Find where the given text appears and provide that cell's center as (X, Y) coordinate. 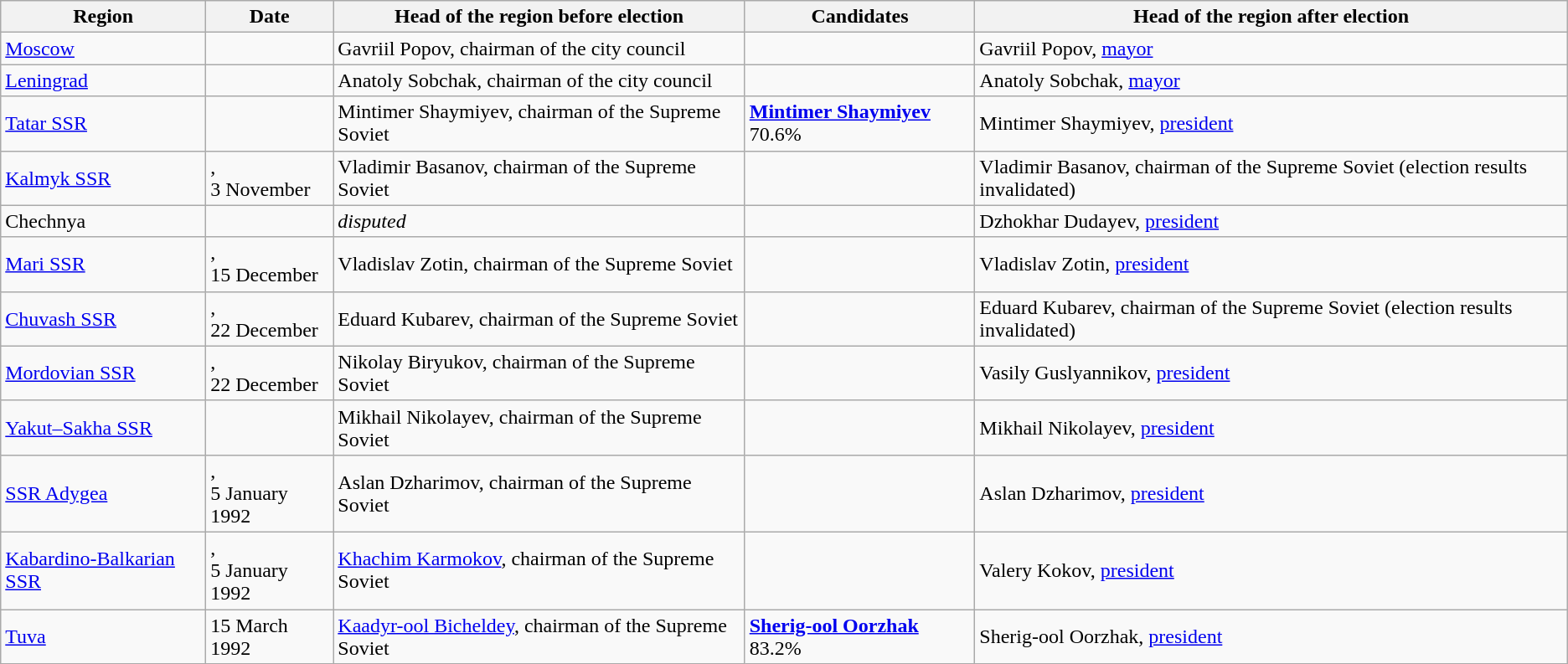
Vladimir Basanov, chairman of the Supreme Soviet (539, 178)
Eduard Kubarev, chairman of the Supreme Soviet (539, 318)
disputed (539, 221)
Vladislav Zotin, president (1271, 265)
Vladimir Basanov, chairman of the Supreme Soviet (election results invalidated) (1271, 178)
Tuva (104, 636)
Dzhokhar Dudayev, president (1271, 221)
Mordovian SSR (104, 373)
Mikhail Nikolayev, chairman of the Supreme Soviet (539, 427)
Kalmyk SSR (104, 178)
Leningrad (104, 80)
Mintimer Shaymiyev 70.6% (859, 124)
Khachim Karmokov, chairman of the Supreme Soviet (539, 570)
Eduard Kubarev, chairman of the Supreme Soviet (election results invalidated) (1271, 318)
Anatoly Sobchak, chairman of the city council (539, 80)
Sherig-ool Oorzhak 83.2% (859, 636)
Mari SSR (104, 265)
Anatoly Sobchak, mayor (1271, 80)
Aslan Dzharimov, president (1271, 493)
SSR Adygea (104, 493)
Vladislav Zotin, chairman of the Supreme Soviet (539, 265)
Tatar SSR (104, 124)
Valery Kokov, president (1271, 570)
Gavriil Popov, mayor (1271, 49)
Date (270, 17)
Kaadyr-ool Bicheldey, chairman of the Supreme Soviet (539, 636)
Vasily Guslyannikov, president (1271, 373)
Mintimer Shaymiyev, president (1271, 124)
15 March 1992 (270, 636)
Nikolay Biryukov, chairman of the Supreme Soviet (539, 373)
,15 December (270, 265)
Head of the region before election (539, 17)
Mintimer Shaymiyev, chairman of the Supreme Soviet (539, 124)
Mikhail Nikolayev, president (1271, 427)
Gavriil Popov, chairman of the city council (539, 49)
Aslan Dzharimov, chairman of the Supreme Soviet (539, 493)
Chechnya (104, 221)
,3 November (270, 178)
Yakut–Sakha SSR (104, 427)
Region (104, 17)
Candidates (859, 17)
Sherig-ool Oorzhak, president (1271, 636)
Kabardino-Balkarian SSR (104, 570)
Head of the region after election (1271, 17)
Moscow (104, 49)
Chuvash SSR (104, 318)
